For the text-containing cell, return its midpoint in [X, Y] coordinate format. 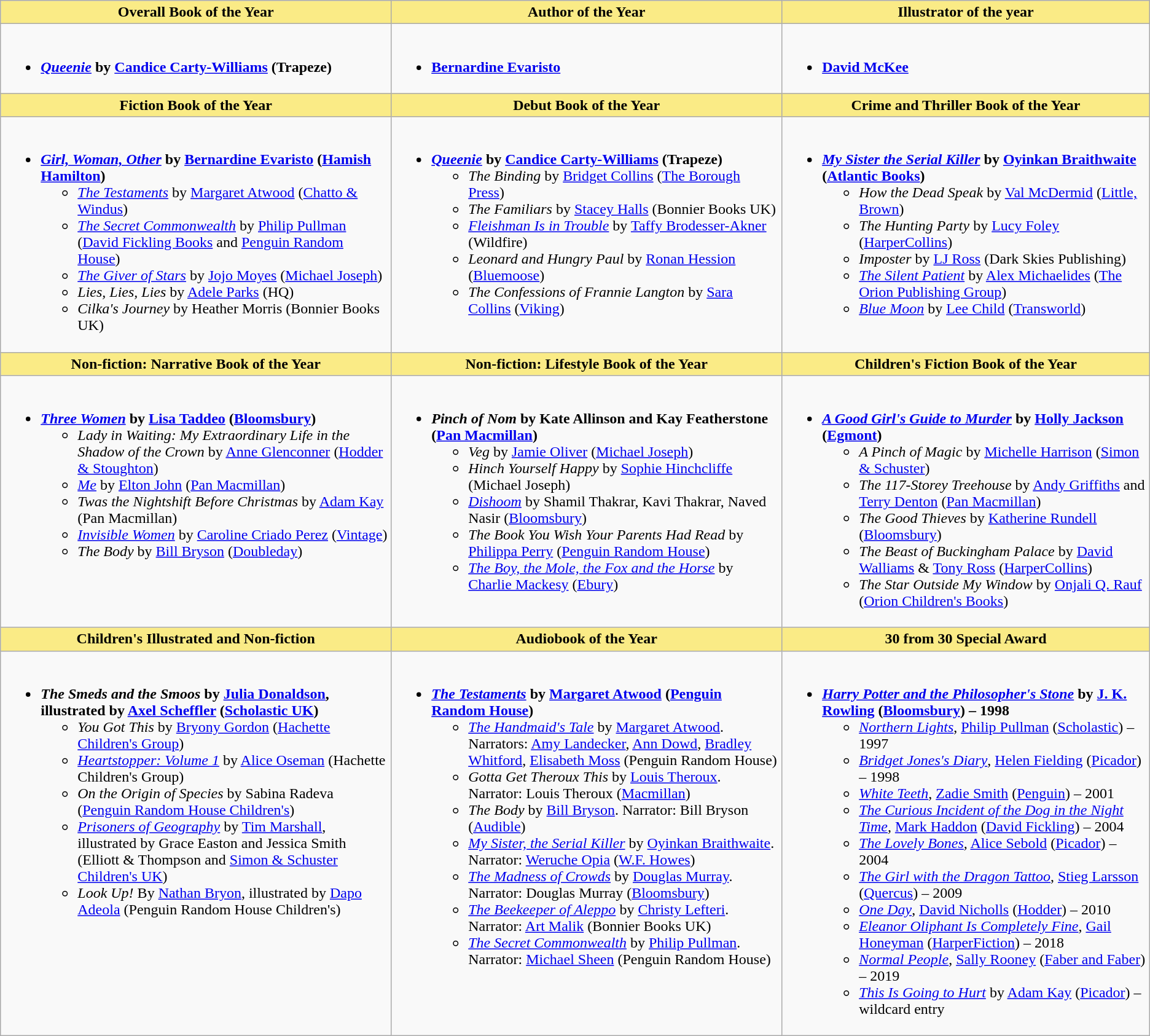
Audiobook of the Year [587, 639]
Author of the Year [587, 12]
Children's Illustrated and Non-fiction [196, 639]
David McKee [966, 59]
Queenie by Candice Carty-Williams (Trapeze) [196, 59]
Overall Book of the Year [196, 12]
Children's Fiction Book of the Year [966, 364]
Crime and Thriller Book of the Year [966, 105]
Debut Book of the Year [587, 105]
Illustrator of the year [966, 12]
Non-fiction: Narrative Book of the Year [196, 364]
30 from 30 Special Award [966, 639]
Fiction Book of the Year [196, 105]
Non-fiction: Lifestyle Book of the Year [587, 364]
Bernardine Evaristo [587, 59]
